Capture the cell that displays the provided text and extract its [x, y] central coordinate. 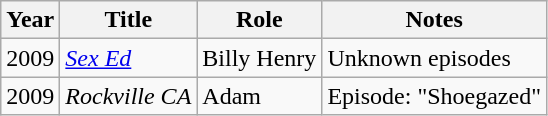
Year [30, 20]
Rockville CA [128, 96]
Billy Henry [260, 58]
Unknown episodes [434, 58]
Title [128, 20]
Adam [260, 96]
Episode: "Shoegazed" [434, 96]
Role [260, 20]
Notes [434, 20]
Sex Ed [128, 58]
